Capture the cell that displays the provided text and extract its (X, Y) central coordinate. 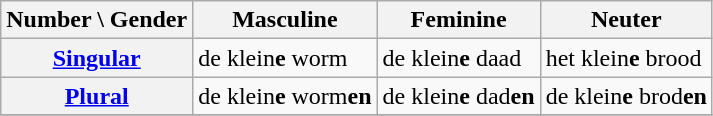
Singular (97, 58)
het kleine brood (626, 58)
de kleine broden (626, 96)
de kleine daad (458, 58)
Masculine (285, 20)
de kleine worm (285, 58)
de kleine wormen (285, 96)
de kleine daden (458, 96)
Feminine (458, 20)
Number \ Gender (97, 20)
Neuter (626, 20)
Plural (97, 96)
